Capture the cell that displays the provided text and extract its (X, Y) central coordinate. 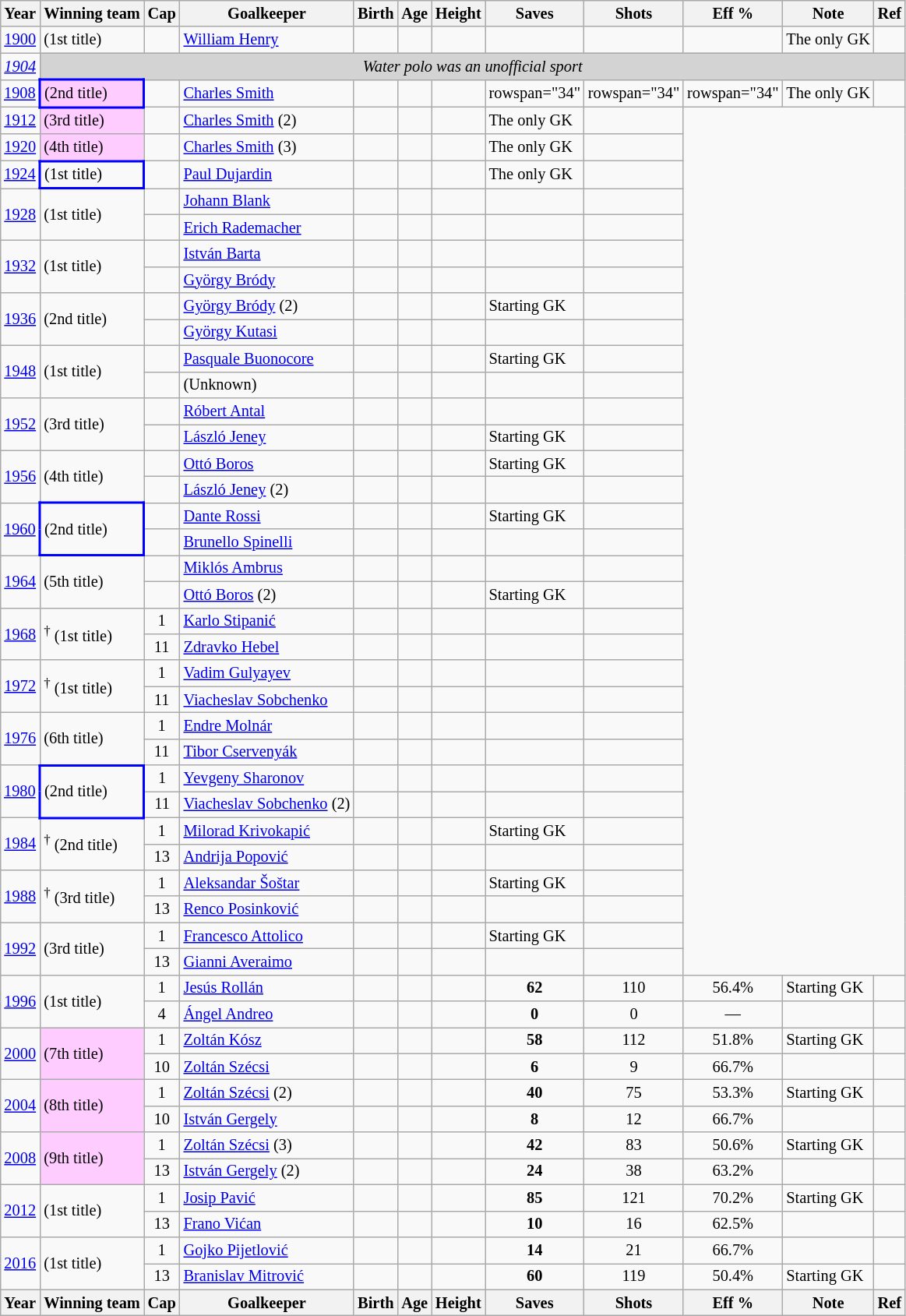
1912 (20, 120)
9 (634, 1067)
14 (534, 1250)
1964 (20, 581)
(6th title) (92, 739)
1988 (20, 896)
Zoltán Szécsi (267, 1067)
83 (634, 1145)
2016 (20, 1262)
8 (534, 1119)
— (732, 1014)
Frano Vićan (267, 1224)
121 (634, 1198)
István Barta (267, 253)
1996 (20, 1000)
Zoltán Kósz (267, 1040)
62.5% (732, 1224)
Miklós Ambrus (267, 568)
György Kutasi (267, 332)
1908 (20, 93)
4 (162, 1014)
1924 (20, 175)
1920 (20, 147)
21 (634, 1250)
56.4% (732, 988)
1936 (20, 319)
(Unknown) (267, 385)
Ángel Andreo (267, 1014)
Charles Smith (267, 93)
(9th title) (92, 1158)
Pasquale Buonocore (267, 358)
† (2nd title) (92, 843)
1904 (20, 66)
16 (634, 1224)
(8th title) (92, 1106)
2008 (20, 1158)
12 (634, 1119)
119 (634, 1276)
Charles Smith (2) (267, 120)
2000 (20, 1053)
Zdravko Hebel (267, 647)
Water polo was an unofficial sport (472, 66)
Francesco Attolico (267, 936)
53.3% (732, 1093)
Andrija Popović (267, 857)
István Gergely (2) (267, 1171)
Zoltán Szécsi (2) (267, 1093)
László Jeney (267, 437)
42 (534, 1145)
Gojko Pijetlović (267, 1250)
24 (534, 1171)
György Bródy (267, 280)
Yevgeny Sharonov (267, 778)
1948 (20, 371)
58 (534, 1040)
Endre Molnár (267, 725)
Charles Smith (3) (267, 147)
Zoltán Szécsi (3) (267, 1145)
51.8% (732, 1040)
38 (634, 1171)
† (3rd title) (92, 896)
2012 (20, 1211)
Josip Pavić (267, 1198)
85 (534, 1198)
110 (634, 988)
6 (534, 1067)
Ottó Boros (2) (267, 594)
Paul Dujardin (267, 175)
Tibor Cservenyák (267, 752)
Branislav Mitrović (267, 1276)
(5th title) (92, 581)
Karlo Stipanić (267, 621)
62 (534, 988)
1968 (20, 634)
1932 (20, 266)
Erich Rademacher (267, 228)
György Bródy (2) (267, 306)
1972 (20, 686)
Milorad Krivokapić (267, 831)
1952 (20, 424)
1960 (20, 528)
Renco Posinković (267, 909)
László Jeney (2) (267, 489)
Aleksandar Šoštar (267, 883)
75 (634, 1093)
(7th title) (92, 1053)
1900 (20, 40)
William Henry (267, 40)
60 (534, 1276)
Jesús Rollán (267, 988)
1980 (20, 792)
1984 (20, 843)
Vadim Gulyayev (267, 673)
50.4% (732, 1276)
Brunello Spinelli (267, 542)
112 (634, 1040)
Johann Blank (267, 201)
1928 (20, 213)
1976 (20, 739)
Gianni Averaimo (267, 961)
Dante Rossi (267, 516)
70.2% (732, 1198)
Róbert Antal (267, 411)
1992 (20, 949)
Ottó Boros (267, 464)
63.2% (732, 1171)
Viacheslav Sobchenko (267, 700)
2004 (20, 1106)
Viacheslav Sobchenko (2) (267, 804)
50.6% (732, 1145)
40 (534, 1093)
István Gergely (267, 1119)
1956 (20, 477)
